Return (x, y) of the center of cell containing provided text 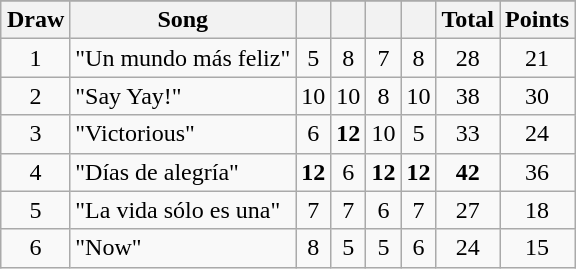
Draw (35, 20)
"Días de alegría" (183, 172)
Points (538, 20)
"Say Yay!" (183, 96)
2 (35, 96)
"Victorious" (183, 134)
Total (468, 20)
28 (468, 58)
1 (35, 58)
21 (538, 58)
15 (538, 248)
27 (468, 210)
Song (183, 20)
38 (468, 96)
18 (538, 210)
30 (538, 96)
4 (35, 172)
"La vida sólo es una" (183, 210)
"Now" (183, 248)
"Un mundo más feliz" (183, 58)
36 (538, 172)
42 (468, 172)
33 (468, 134)
3 (35, 134)
